Return the [X, Y] coordinate for the center point of the cell that contains the specified text.  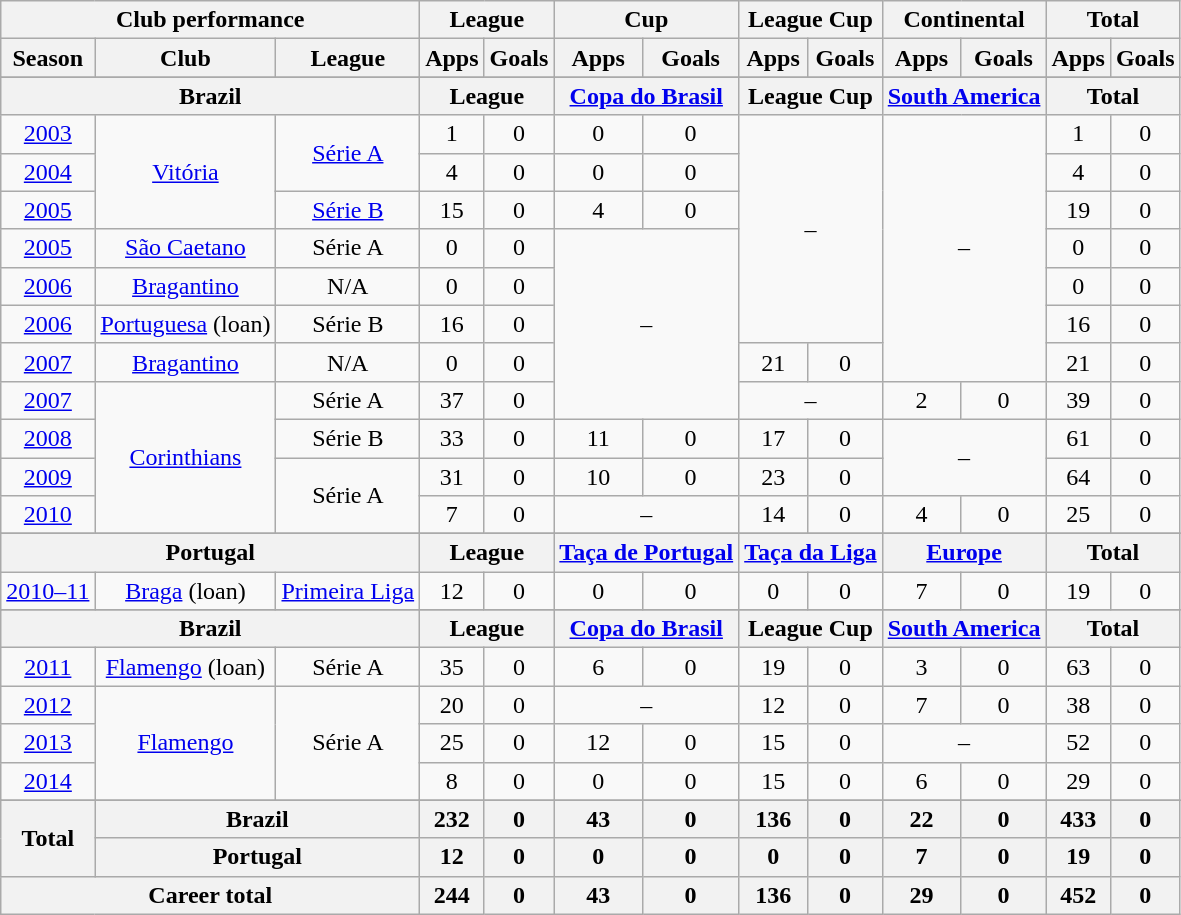
20 [452, 705]
Europe [964, 553]
2009 [48, 477]
Club performance [210, 20]
61 [1078, 438]
33 [452, 438]
Cup [646, 20]
22 [922, 819]
Taça de Portugal [646, 553]
Taça da Liga [811, 553]
63 [1078, 667]
244 [452, 895]
Season [48, 58]
2008 [48, 438]
39 [1078, 400]
2011 [48, 667]
2010–11 [48, 591]
2014 [48, 781]
Portuguesa (loan) [186, 324]
23 [774, 477]
3 [922, 667]
433 [1078, 819]
37 [452, 400]
2 [922, 400]
35 [452, 667]
52 [1078, 743]
São Caetano [186, 248]
Braga (loan) [186, 591]
38 [1078, 705]
Vitória [186, 172]
Club [186, 58]
2003 [48, 134]
8 [452, 781]
2004 [48, 172]
10 [598, 477]
Flamengo [186, 743]
232 [452, 819]
2010 [48, 515]
Career total [210, 895]
Primeira Liga [348, 591]
31 [452, 477]
452 [1078, 895]
2012 [48, 705]
2013 [48, 743]
17 [774, 438]
14 [774, 515]
11 [598, 438]
64 [1078, 477]
Flamengo (loan) [186, 667]
Continental [964, 20]
Corinthians [186, 457]
